Search for the cell housing the specified text and yield its [X, Y] center coordinate. 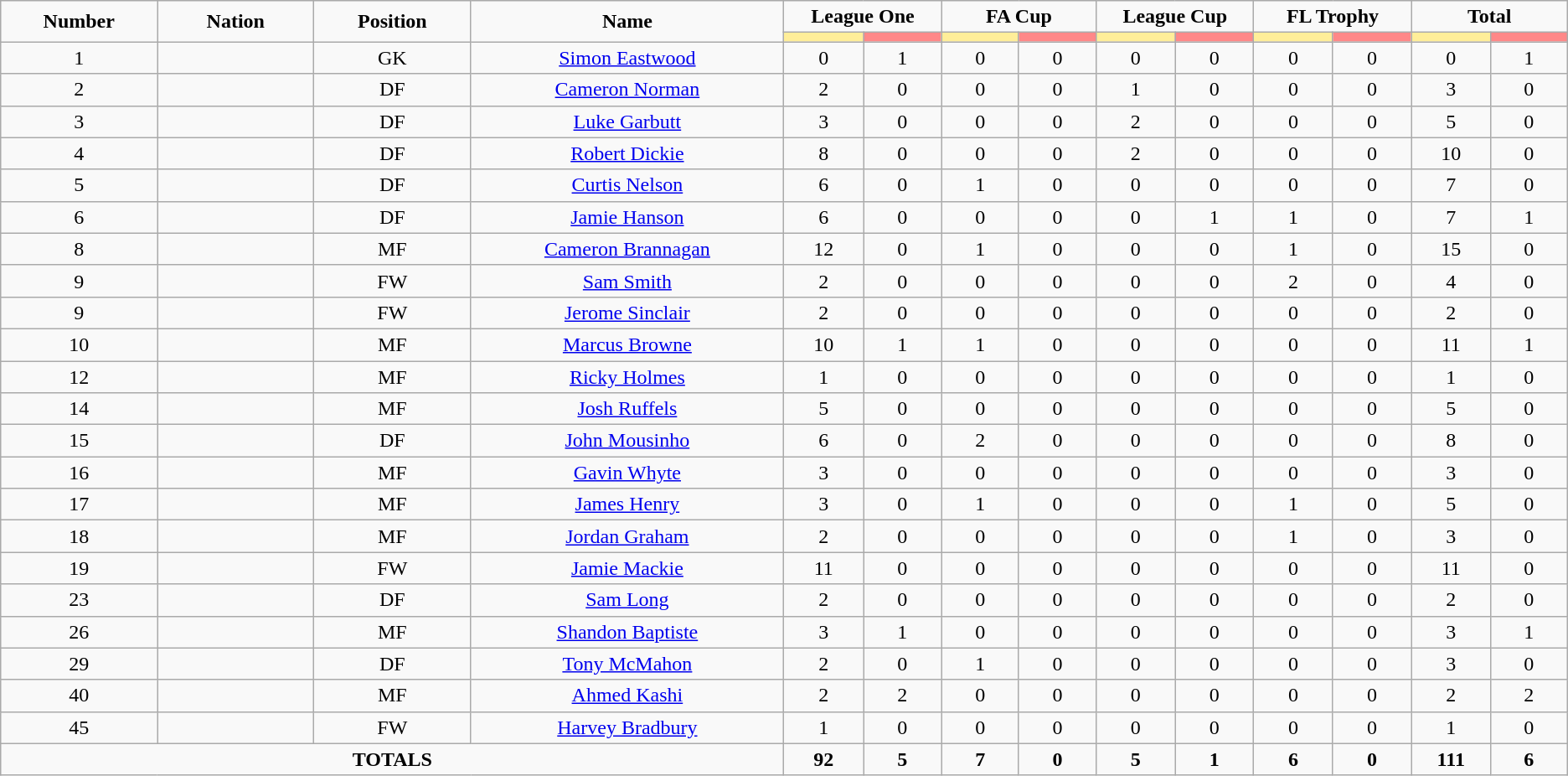
League One [863, 17]
23 [79, 600]
Cameron Brannagan [627, 249]
Number [79, 22]
Nation [236, 22]
TOTALS [392, 759]
Sam Smith [627, 281]
John Mousinho [627, 441]
Jamie Hanson [627, 217]
Cameron Norman [627, 90]
111 [1451, 759]
Shandon Baptiste [627, 632]
Ahmed Kashi [627, 696]
Name [627, 22]
Ricky Holmes [627, 376]
Luke Garbutt [627, 122]
Robert Dickie [627, 153]
Sam Long [627, 600]
19 [79, 568]
Position [392, 22]
26 [79, 632]
Jamie Mackie [627, 568]
Curtis Nelson [627, 185]
92 [824, 759]
GK [392, 58]
Jerome Sinclair [627, 313]
Harvey Bradbury [627, 727]
29 [79, 664]
Josh Ruffels [627, 409]
16 [79, 473]
Gavin Whyte [627, 473]
17 [79, 504]
45 [79, 727]
James Henry [627, 504]
40 [79, 696]
18 [79, 536]
Total [1489, 17]
Simon Eastwood [627, 58]
Jordan Graham [627, 536]
Marcus Browne [627, 344]
Tony McMahon [627, 664]
FA Cup [1019, 17]
League Cup [1175, 17]
FL Trophy [1333, 17]
14 [79, 409]
